Pinpoint the cell where the given text exists, returning its [x, y] midpoint coordinate. 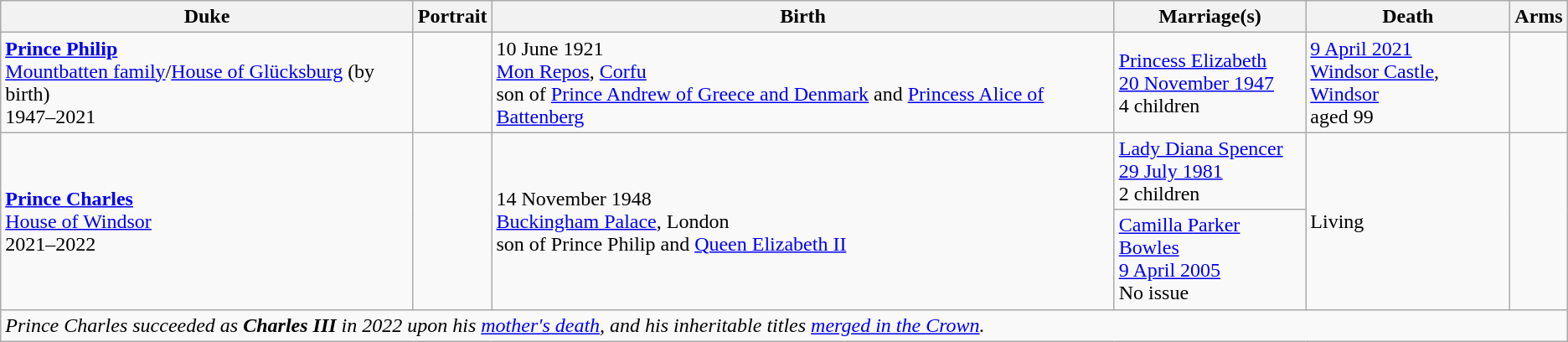
Marriage(s) [1210, 17]
Camilla Parker Bowles9 April 2005No issue [1210, 260]
Prince Charles succeeded as Charles III in 2022 upon his mother's death, and his inheritable titles merged in the Crown. [784, 325]
Birth [802, 17]
Lady Diana Spencer29 July 19812 children [1210, 171]
10 June 1921Mon Repos, Corfuson of Prince Andrew of Greece and Denmark and Princess Alice of Battenberg [802, 82]
Prince CharlesHouse of Windsor2021–2022 [208, 221]
14 November 1948Buckingham Palace, Londonson of Prince Philip and Queen Elizabeth II [802, 221]
Duke [208, 17]
Prince PhilipMountbatten family/House of Glücksburg (by birth)1947–2021 [208, 82]
Living [1408, 221]
9 April 2021Windsor Castle, Windsoraged 99 [1408, 82]
Arms [1539, 17]
Portrait [452, 17]
Death [1408, 17]
Princess Elizabeth20 November 19474 children [1210, 82]
